For the text-containing cell, return its midpoint in [x, y] coordinate format. 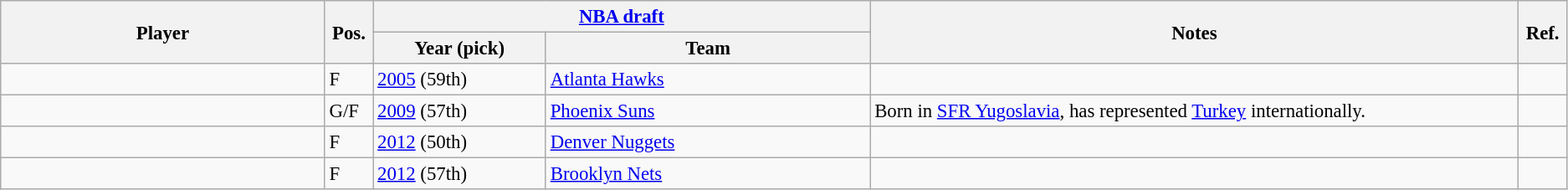
Player [162, 32]
Notes [1195, 32]
Year (pick) [460, 49]
2012 (57th) [460, 174]
Denver Nuggets [708, 142]
2009 (57th) [460, 111]
NBA draft [622, 17]
Atlanta Hawks [708, 80]
G/F [349, 111]
2005 (59th) [460, 80]
Team [708, 49]
Born in SFR Yugoslavia, has represented Turkey internationally. [1195, 111]
2012 (50th) [460, 142]
Phoenix Suns [708, 111]
Ref. [1543, 32]
Pos. [349, 32]
Brooklyn Nets [708, 174]
